Detect which cell encompasses the target text, then output its [x, y] center coordinate. 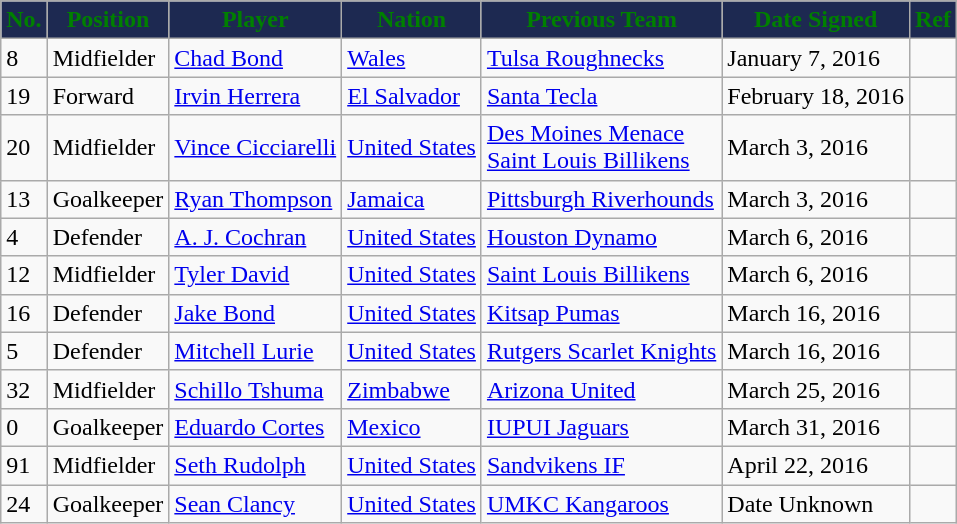
Forward [108, 96]
Ryan Thompson [256, 199]
8 [24, 58]
20 [24, 148]
Seth Rudolph [256, 465]
IUPUI Jaguars [601, 427]
UMKC Kangaroos [601, 503]
24 [24, 503]
A. J. Cochran [256, 237]
Player [256, 20]
Nation [412, 20]
Mitchell Lurie [256, 351]
Houston Dynamo [601, 237]
Santa Tecla [601, 96]
12 [24, 275]
13 [24, 199]
Sandvikens IF [601, 465]
Chad Bond [256, 58]
Vince Cicciarelli [256, 148]
4 [24, 237]
Sean Clancy [256, 503]
Date Signed [816, 20]
Pittsburgh Riverhounds [601, 199]
Jake Bond [256, 313]
Ref [932, 20]
0 [24, 427]
Saint Louis Billikens [601, 275]
5 [24, 351]
El Salvador [412, 96]
Arizona United [601, 389]
Kitsap Pumas [601, 313]
19 [24, 96]
April 22, 2016 [816, 465]
Position [108, 20]
Previous Team [601, 20]
Des Moines Menace Saint Louis Billikens [601, 148]
16 [24, 313]
Eduardo Cortes [256, 427]
No. [24, 20]
Zimbabwe [412, 389]
Tulsa Roughnecks [601, 58]
Jamaica [412, 199]
91 [24, 465]
February 18, 2016 [816, 96]
Mexico [412, 427]
Irvin Herrera [256, 96]
Schillo Tshuma [256, 389]
Wales [412, 58]
March 25, 2016 [816, 389]
Rutgers Scarlet Knights [601, 351]
Date Unknown [816, 503]
March 31, 2016 [816, 427]
32 [24, 389]
Tyler David [256, 275]
January 7, 2016 [816, 58]
